Identify which cell holds the provided text, then report its (X, Y) central coordinate. 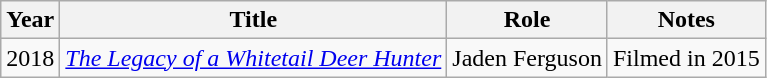
Role (528, 20)
Title (254, 20)
2018 (30, 58)
The Legacy of a Whitetail Deer Hunter (254, 58)
Year (30, 20)
Filmed in 2015 (686, 58)
Notes (686, 20)
Jaden Ferguson (528, 58)
